Locate the cell with the specified text and output its (X, Y) center coordinate. 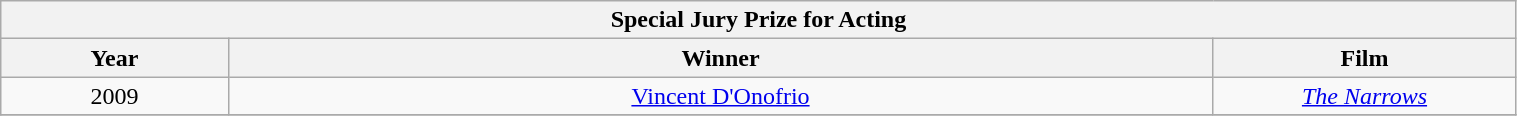
Vincent D'Onofrio (720, 96)
Film (1364, 58)
The Narrows (1364, 96)
Special Jury Prize for Acting (758, 20)
Year (114, 58)
Winner (720, 58)
2009 (114, 96)
